Scan for the cell matching the given text and deliver its (x, y) coordinate at center. 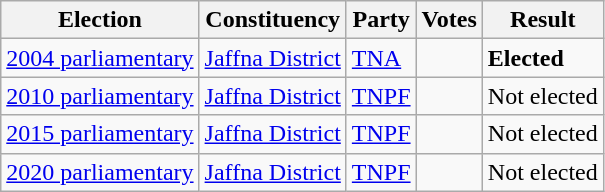
2020 parliamentary (100, 172)
Result (542, 20)
Elected (542, 58)
Votes (449, 20)
2010 parliamentary (100, 96)
Party (381, 20)
2004 parliamentary (100, 58)
Election (100, 20)
TNA (381, 58)
Constituency (272, 20)
2015 parliamentary (100, 134)
